Pinpoint the cell where the given text exists, returning its [X, Y] midpoint coordinate. 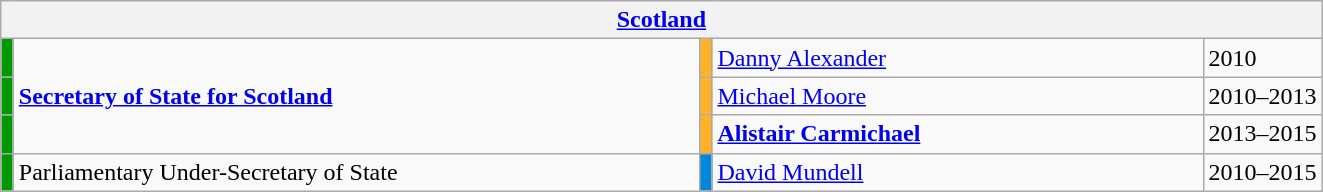
2013–2015 [1262, 134]
Secretary of State for Scotland [356, 96]
2010 [1262, 58]
Alistair Carmichael [958, 134]
Danny Alexander [958, 58]
Scotland [662, 20]
Michael Moore [958, 96]
2010–2015 [1262, 172]
Parliamentary Under-Secretary of State [356, 172]
David Mundell [958, 172]
2010–2013 [1262, 96]
